Extract the (x, y) coordinate from the center of the cell holding the provided text.  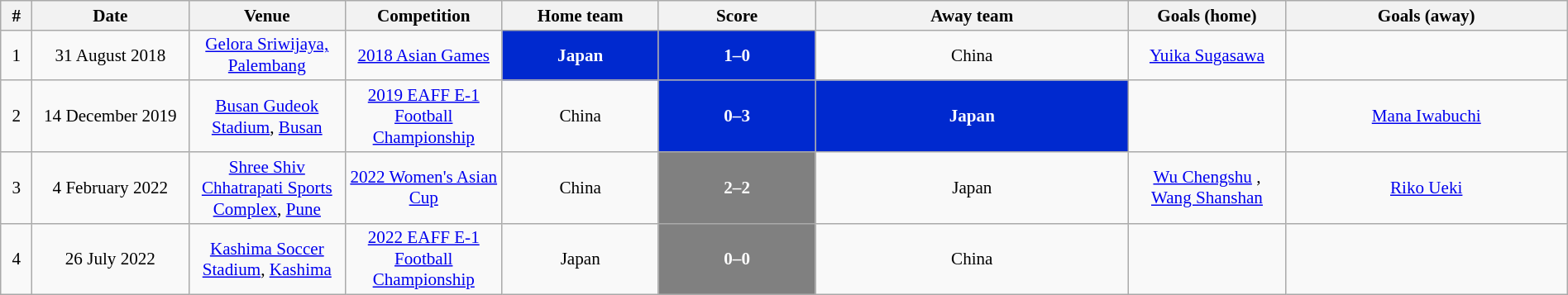
Yuika Sugasawa (1207, 55)
3 (17, 188)
4 February 2022 (111, 188)
1 (17, 55)
0–0 (736, 259)
2–2 (736, 188)
1–0 (736, 55)
Home team (581, 15)
4 (17, 259)
Gelora Sriwijaya, Palembang (266, 55)
Competition (423, 15)
Away team (973, 15)
Wu Chengshu , Wang Shanshan (1207, 188)
Goals (home) (1207, 15)
2022 EAFF E-1 Football Championship (423, 259)
Riko Ueki (1426, 188)
14 December 2019 (111, 116)
Date (111, 15)
0–3 (736, 116)
Shree Shiv Chhatrapati Sports Complex, Pune (266, 188)
2018 Asian Games (423, 55)
Goals (away) (1426, 15)
Venue (266, 15)
26 July 2022 (111, 259)
31 August 2018 (111, 55)
Busan Gudeok Stadium, Busan (266, 116)
Score (736, 15)
2022 Women's Asian Cup (423, 188)
# (17, 15)
2019 EAFF E-1 Football Championship (423, 116)
Mana Iwabuchi (1426, 116)
2 (17, 116)
Kashima Soccer Stadium, Kashima (266, 259)
